Search for the cell housing the specified text and yield its (X, Y) center coordinate. 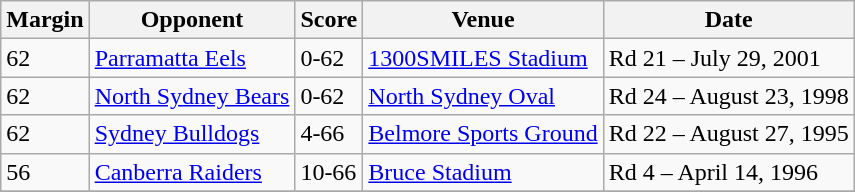
Score (329, 20)
Date (728, 20)
Rd 4 – April 14, 1996 (728, 172)
Rd 21 – July 29, 2001 (728, 58)
Venue (483, 20)
1300SMILES Stadium (483, 58)
Rd 24 – August 23, 1998 (728, 96)
North Sydney Bears (192, 96)
Belmore Sports Ground (483, 134)
Parramatta Eels (192, 58)
Rd 22 – August 27, 1995 (728, 134)
10-66 (329, 172)
Sydney Bulldogs (192, 134)
Bruce Stadium (483, 172)
4-66 (329, 134)
Margin (45, 20)
Opponent (192, 20)
56 (45, 172)
North Sydney Oval (483, 96)
Canberra Raiders (192, 172)
